Determine the [x, y] coordinate at the center of the cell enclosing the given text.  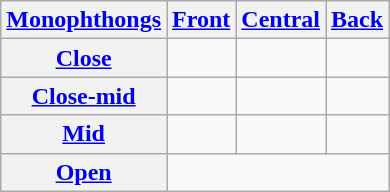
Central [281, 20]
Open [84, 172]
Close [84, 58]
Front [202, 20]
Back [358, 20]
Monophthongs [84, 20]
Close-mid [84, 96]
Mid [84, 134]
